Locate the cell with the specified text and output its (X, Y) center coordinate. 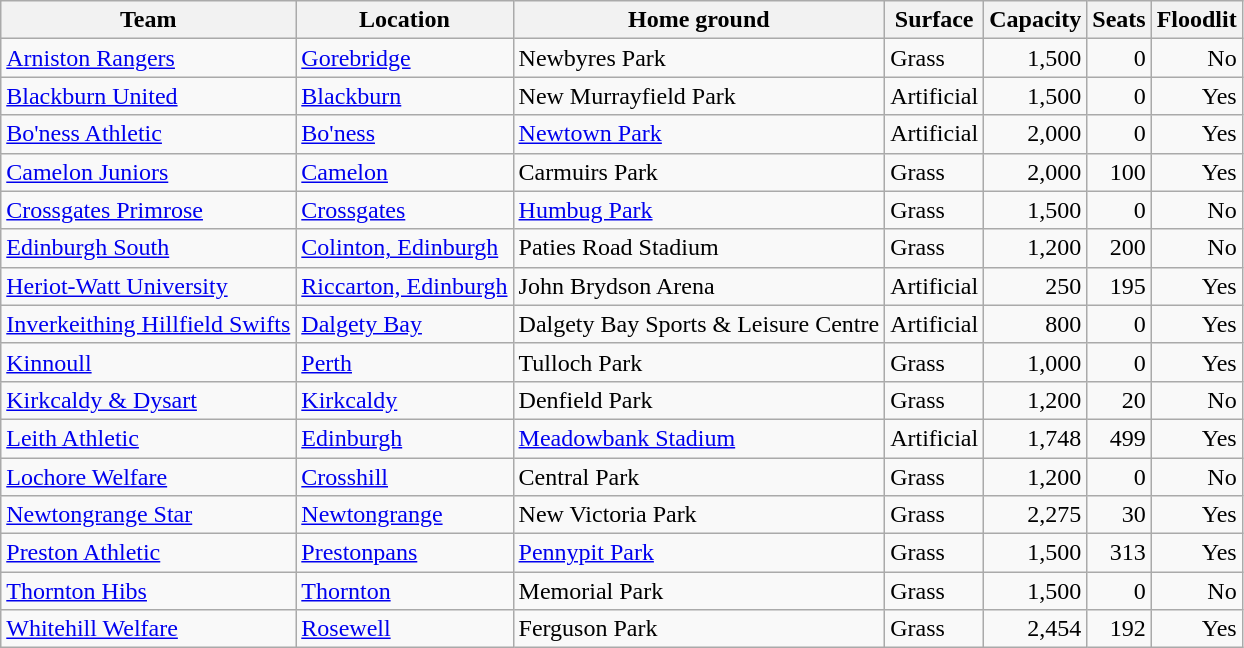
Inverkeithing Hillfield Swifts (148, 324)
Crossgates (404, 210)
Blackburn United (148, 96)
Home ground (699, 20)
30 (1119, 515)
Colinton, Edinburgh (404, 248)
Seats (1119, 20)
Humbug Park (699, 210)
192 (1119, 629)
Surface (934, 20)
Newbyres Park (699, 58)
2,454 (1036, 629)
Newtown Park (699, 134)
Dalgety Bay (404, 324)
Memorial Park (699, 591)
Central Park (699, 477)
250 (1036, 286)
Carmuirs Park (699, 172)
Meadowbank Stadium (699, 438)
Edinburgh (404, 438)
Whitehill Welfare (148, 629)
Riccarton, Edinburgh (404, 286)
Camelon (404, 172)
Newtongrange (404, 515)
New Murrayfield Park (699, 96)
John Brydson Arena (699, 286)
Bo'ness (404, 134)
Capacity (1036, 20)
2,275 (1036, 515)
20 (1119, 400)
Paties Road Stadium (699, 248)
Blackburn (404, 96)
New Victoria Park (699, 515)
Location (404, 20)
499 (1119, 438)
Edinburgh South (148, 248)
100 (1119, 172)
800 (1036, 324)
Team (148, 20)
Pennypit Park (699, 553)
Lochore Welfare (148, 477)
Crosshill (404, 477)
313 (1119, 553)
Kirkcaldy (404, 400)
195 (1119, 286)
Kinnoull (148, 362)
Ferguson Park (699, 629)
Denfield Park (699, 400)
Crossgates Primrose (148, 210)
Leith Athletic (148, 438)
Camelon Juniors (148, 172)
Bo'ness Athletic (148, 134)
1,748 (1036, 438)
Kirkcaldy & Dysart (148, 400)
1,000 (1036, 362)
200 (1119, 248)
Preston Athletic (148, 553)
Perth (404, 362)
Gorebridge (404, 58)
Arniston Rangers (148, 58)
Floodlit (1196, 20)
Tulloch Park (699, 362)
Dalgety Bay Sports & Leisure Centre (699, 324)
Thornton Hibs (148, 591)
Heriot-Watt University (148, 286)
Rosewell (404, 629)
Thornton (404, 591)
Newtongrange Star (148, 515)
Prestonpans (404, 553)
